Detect which cell encompasses the target text, then output its [X, Y] center coordinate. 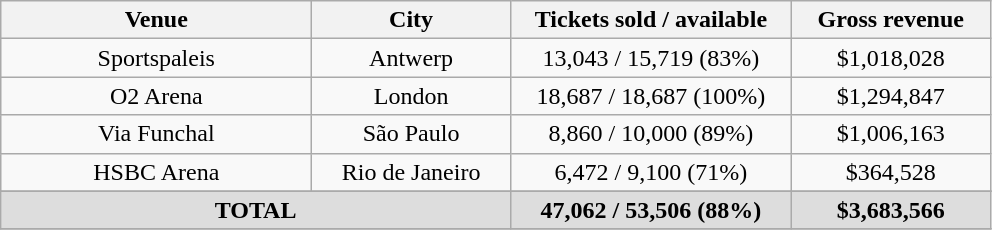
$364,528 [890, 172]
$1,006,163 [890, 134]
HSBC Arena [156, 172]
Gross revenue [890, 20]
13,043 / 15,719 (83%) [650, 58]
Rio de Janeiro [412, 172]
18,687 / 18,687 (100%) [650, 96]
City [412, 20]
Tickets sold / available [650, 20]
Sportspaleis [156, 58]
Venue [156, 20]
$3,683,566 [890, 210]
6,472 / 9,100 (71%) [650, 172]
Antwerp [412, 58]
Via Funchal [156, 134]
TOTAL [256, 210]
$1,294,847 [890, 96]
O2 Arena [156, 96]
8,860 / 10,000 (89%) [650, 134]
47,062 / 53,506 (88%) [650, 210]
London [412, 96]
$1,018,028 [890, 58]
São Paulo [412, 134]
